Locate the cell with the specified text and output its (X, Y) center coordinate. 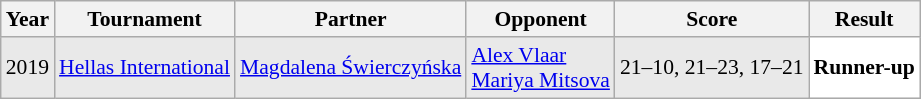
Result (864, 19)
Year (28, 19)
21–10, 21–23, 17–21 (712, 68)
Magdalena Świerczyńska (350, 68)
Alex Vlaar Mariya Mitsova (540, 68)
Tournament (144, 19)
Partner (350, 19)
2019 (28, 68)
Runner-up (864, 68)
Opponent (540, 19)
Score (712, 19)
Hellas International (144, 68)
